Return the (X, Y) coordinate for the center point of the cell that contains the specified text.  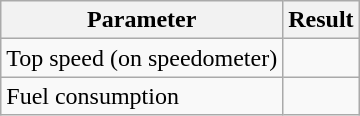
Result (321, 20)
Top speed (on speedometer) (142, 58)
Fuel consumption (142, 96)
Parameter (142, 20)
